Output the [X, Y] coordinate of the center of the cell containing the given text.  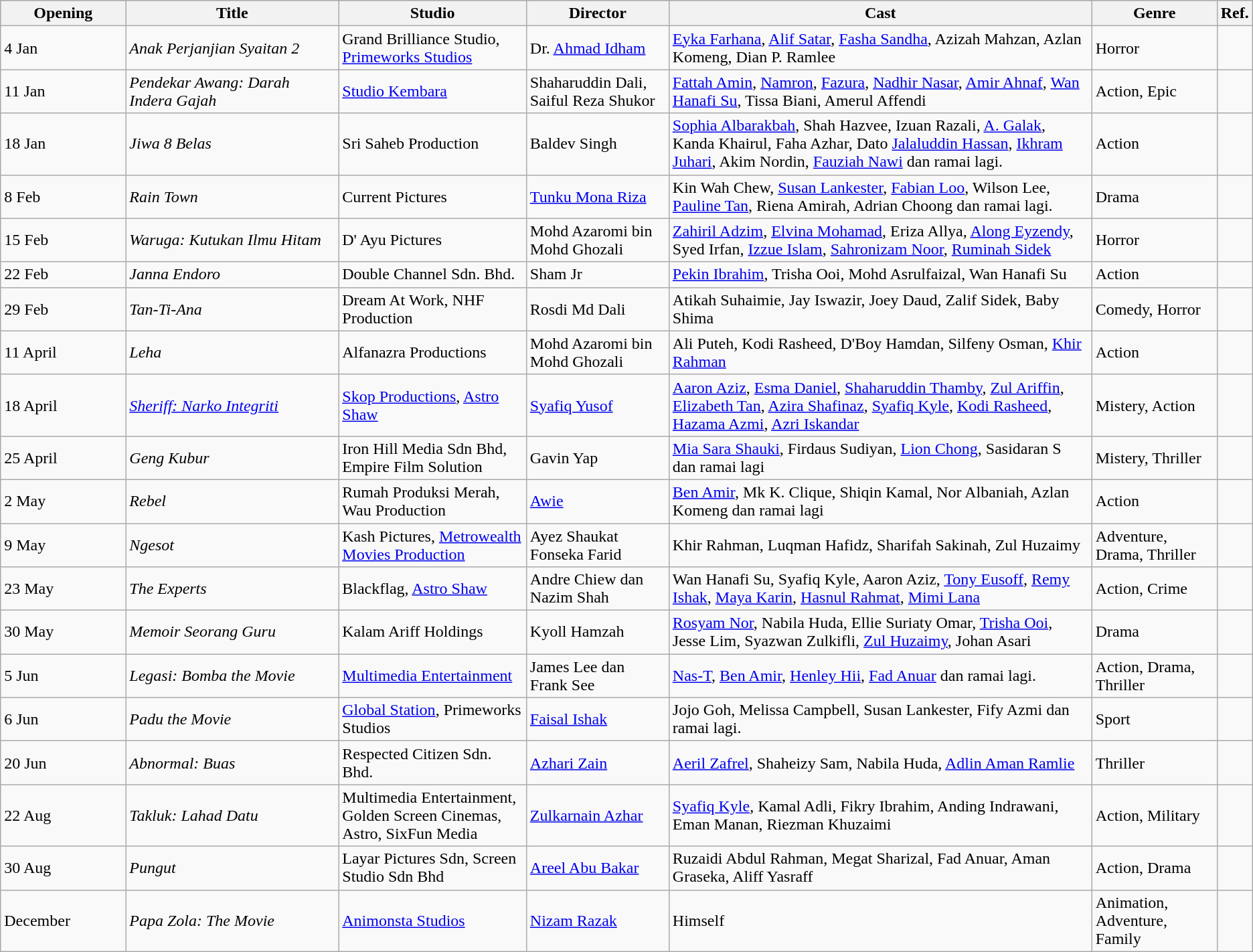
Wan Hanafi Su, Syafiq Kyle, Aaron Aziz, Tony Eusoff, Remy Ishak, Maya Karin, Hasnul Rahmat, Mimi Lana [880, 589]
Syafiq Yusof [597, 405]
Double Channel Sdn. Bhd. [432, 274]
Layar Pictures Sdn, Screen Studio Sdn Bhd [432, 868]
Rosyam Nor, Nabila Huda, Ellie Suriaty Omar, Trisha Ooi, Jesse Lim, Syazwan Zulkifli, Zul Huzaimy, Johan Asari [880, 632]
Mia Sara Shauki, Firdaus Sudiyan, Lion Chong, Sasidaran S dan ramai lagi [880, 458]
Leha [232, 352]
Skop Productions, Astro Shaw [432, 405]
Nizam Razak [597, 921]
Zulkarnain Azhar [597, 815]
18 Jan [63, 144]
Action, Epic [1154, 91]
Abnormal: Buas [232, 763]
Ali Puteh, Kodi Rasheed, D'Boy Hamdan, Silfeny Osman, Khir Rahman [880, 352]
Pungut [232, 868]
Adventure, Drama, Thriller [1154, 545]
Alfanazra Productions [432, 352]
D' Ayu Pictures [432, 240]
Action, Crime [1154, 589]
Mistery, Thriller [1154, 458]
8 Feb [63, 197]
Studio [432, 13]
Pendekar Awang: Darah Indera Gajah [232, 91]
30 Aug [63, 868]
Multimedia Entertainment, Golden Screen Cinemas, Astro, SixFun Media [432, 815]
Ben Amir, Mk K. Clique, Shiqin Kamal, Nor Albaniah, Azlan Komeng dan ramai lagi [880, 501]
Padu the Movie [232, 719]
Awie [597, 501]
Atikah Suhaimie, Jay Iswazir, Joey Daud, Zalif Sidek, Baby Shima [880, 309]
Memoir Seorang Guru [232, 632]
Legasi: Bomba the Movie [232, 676]
James Lee dan Frank See [597, 676]
Tunku Mona Riza [597, 197]
Kyoll Hamzah [597, 632]
Sport [1154, 719]
30 May [63, 632]
Animation, Adventure, Family [1154, 921]
Aaron Aziz, Esma Daniel, Shaharuddin Thamby, Zul Ariffin, Elizabeth Tan, Azira Shafinaz, Syafiq Kyle, Kodi Rasheed, Hazama Azmi, Azri Iskandar [880, 405]
Studio Kembara [432, 91]
Shaharuddin Dali, Saiful Reza Shukor [597, 91]
Ref. [1234, 13]
Ngesot [232, 545]
Respected Citizen Sdn. Bhd. [432, 763]
Khir Rahman, Luqman Hafidz, Sharifah Sakinah, Zul Huzaimy [880, 545]
Syafiq Kyle, Kamal Adli, Fikry Ibrahim, Anding Indrawani, Eman Manan, Riezman Khuzaimi [880, 815]
20 Jun [63, 763]
Iron Hill Media Sdn Bhd, Empire Film Solution [432, 458]
4 Jan [63, 48]
Kin Wah Chew, Susan Lankester, Fabian Loo, Wilson Lee, Pauline Tan, Riena Amirah, Adrian Choong dan ramai lagi. [880, 197]
6 Jun [63, 719]
Thriller [1154, 763]
18 April [63, 405]
Nas-T, Ben Amir, Henley Hii, Fad Anuar dan ramai lagi. [880, 676]
15 Feb [63, 240]
Kalam Ariff Holdings [432, 632]
Multimedia Entertainment [432, 676]
Action, Drama, Thriller [1154, 676]
Jojo Goh, Melissa Campbell, Susan Lankester, Fify Azmi dan ramai lagi. [880, 719]
Sri Saheb Production [432, 144]
December [63, 921]
Tan-Ti-Ana [232, 309]
Blackflag, Astro Shaw [432, 589]
Mistery, Action [1154, 405]
11 Jan [63, 91]
The Experts [232, 589]
Rebel [232, 501]
Opening [63, 13]
Animonsta Studios [432, 921]
Comedy, Horror [1154, 309]
Takluk: Lahad Datu [232, 815]
Anak Perjanjian Syaitan 2 [232, 48]
Ruzaidi Abdul Rahman, Megat Sharizal, Fad Anuar, Aman Graseka, Aliff Yasraff [880, 868]
Grand Brilliance Studio, Primeworks Studios [432, 48]
Andre Chiew dan Nazim Shah [597, 589]
22 Feb [63, 274]
Himself [880, 921]
Sheriff: Narko Integriti [232, 405]
Title [232, 13]
25 April [63, 458]
11 April [63, 352]
5 Jun [63, 676]
Waruga: Kutukan Ilmu Hitam [232, 240]
Baldev Singh [597, 144]
Azhari Zain [597, 763]
Current Pictures [432, 197]
Kash Pictures, Metrowealth Movies Production [432, 545]
Zahiril Adzim, Elvina Mohamad, Eriza Allya, Along Eyzendy, Syed Irfan, Izzue Islam, Sahronizam Noor, Ruminah Sidek [880, 240]
Faisal Ishak [597, 719]
22 Aug [63, 815]
29 Feb [63, 309]
Gavin Yap [597, 458]
Cast [880, 13]
Rosdi Md Dali [597, 309]
Dream At Work, NHF Production [432, 309]
Director [597, 13]
23 May [63, 589]
Sham Jr [597, 274]
Rumah Produksi Merah, Wau Production [432, 501]
Pekin Ibrahim, Trisha Ooi, Mohd Asrulfaizal, Wan Hanafi Su [880, 274]
Ayez Shaukat Fonseka Farid [597, 545]
Action, Military [1154, 815]
Eyka Farhana, Alif Satar, Fasha Sandha, Azizah Mahzan, Azlan Komeng, Dian P. Ramlee [880, 48]
Dr. Ahmad Idham [597, 48]
Aeril Zafrel, Shaheizy Sam, Nabila Huda, Adlin Aman Ramlie [880, 763]
Global Station, Primeworks Studios [432, 719]
2 May [63, 501]
Genre [1154, 13]
Jiwa 8 Belas [232, 144]
Areel Abu Bakar [597, 868]
9 May [63, 545]
Geng Kubur [232, 458]
Rain Town [232, 197]
Janna Endoro [232, 274]
Fattah Amin, Namron, Fazura, Nadhir Nasar, Amir Ahnaf, Wan Hanafi Su, Tissa Biani, Amerul Affendi [880, 91]
Action, Drama [1154, 868]
Papa Zola: The Movie [232, 921]
